Output the (X, Y) coordinate of the center of the cell containing the given text.  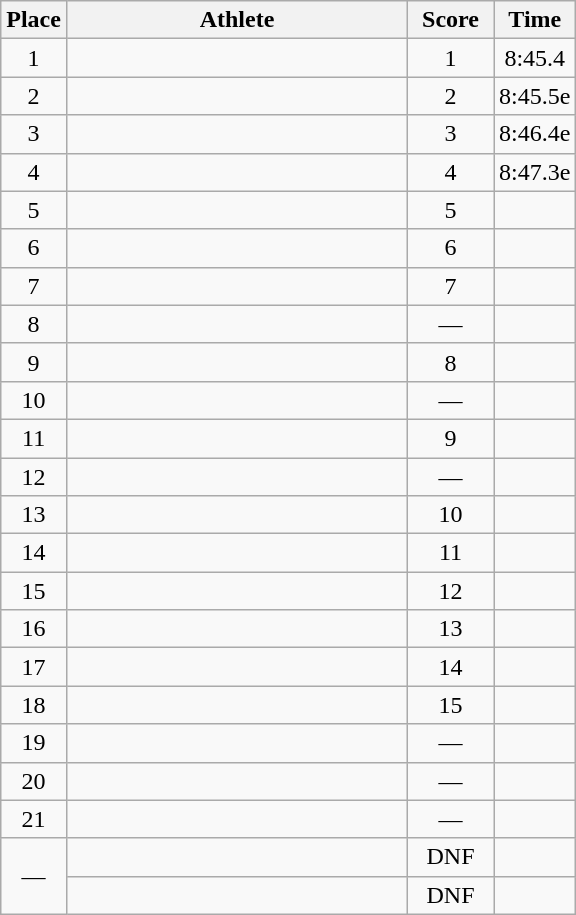
8:47.3e (535, 172)
Place (34, 20)
18 (34, 705)
8:45.4 (535, 58)
19 (34, 743)
21 (34, 819)
17 (34, 667)
20 (34, 781)
16 (34, 629)
Score (451, 20)
8:46.4e (535, 134)
8:45.5e (535, 96)
Time (535, 20)
Athlete (236, 20)
